Extract the [x, y] coordinate from the center of the cell holding the provided text.  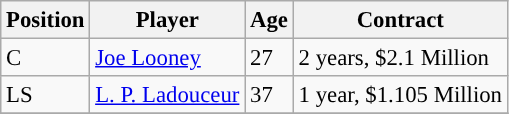
L. P. Ladouceur [168, 95]
37 [270, 95]
Contract [400, 20]
Player [168, 20]
Joe Looney [168, 58]
Age [270, 20]
LS [46, 95]
C [46, 58]
2 years, $2.1 Million [400, 58]
1 year, $1.105 Million [400, 95]
Position [46, 20]
27 [270, 58]
